Find where the given text appears and provide that cell's center as [x, y] coordinate. 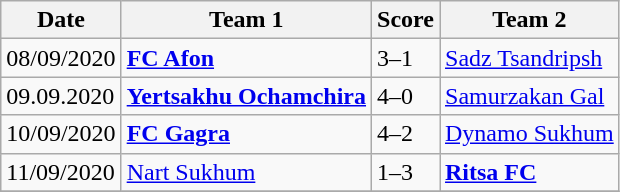
Ritsa FC [530, 172]
Samurzakan Gal [530, 96]
1–3 [406, 172]
FC Afon [246, 58]
08/09/2020 [61, 58]
Nart Sukhum [246, 172]
FC Gagra [246, 134]
10/09/2020 [61, 134]
Sadz Tsandripsh [530, 58]
11/09/2020 [61, 172]
Team 2 [530, 20]
Dynamo Sukhum [530, 134]
3–1 [406, 58]
Yertsakhu Ochamchira [246, 96]
4–0 [406, 96]
Date [61, 20]
09.09.2020 [61, 96]
Team 1 [246, 20]
Score [406, 20]
4–2 [406, 134]
